Search for the cell housing the specified text and yield its [X, Y] center coordinate. 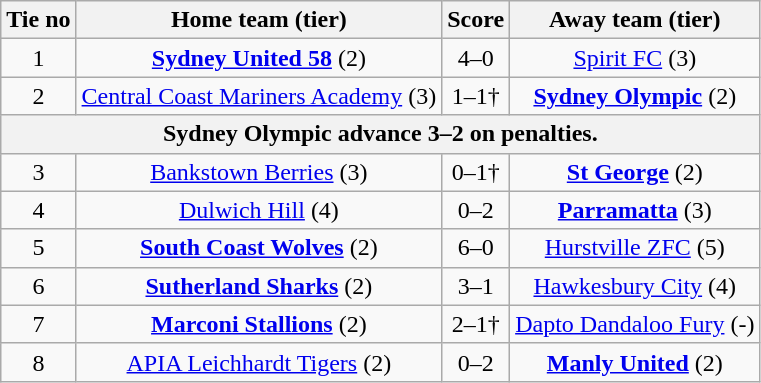
3 [38, 172]
4 [38, 210]
Sydney Olympic (2) [635, 96]
Away team (tier) [635, 20]
Sutherland Sharks (2) [259, 286]
2 [38, 96]
Hurstville ZFC (5) [635, 248]
Hawkesbury City (4) [635, 286]
7 [38, 324]
Marconi Stallions (2) [259, 324]
Manly United (2) [635, 362]
Sydney United 58 (2) [259, 58]
Spirit FC (3) [635, 58]
1–1† [476, 96]
Sydney Olympic advance 3–2 on penalties. [380, 134]
4–0 [476, 58]
0–1† [476, 172]
2–1† [476, 324]
Central Coast Mariners Academy (3) [259, 96]
1 [38, 58]
3–1 [476, 286]
Dulwich Hill (4) [259, 210]
6–0 [476, 248]
8 [38, 362]
Dapto Dandaloo Fury (-) [635, 324]
APIA Leichhardt Tigers (2) [259, 362]
Tie no [38, 20]
5 [38, 248]
Score [476, 20]
Parramatta (3) [635, 210]
Bankstown Berries (3) [259, 172]
South Coast Wolves (2) [259, 248]
Home team (tier) [259, 20]
St George (2) [635, 172]
6 [38, 286]
